Detect which cell encompasses the target text, then output its [x, y] center coordinate. 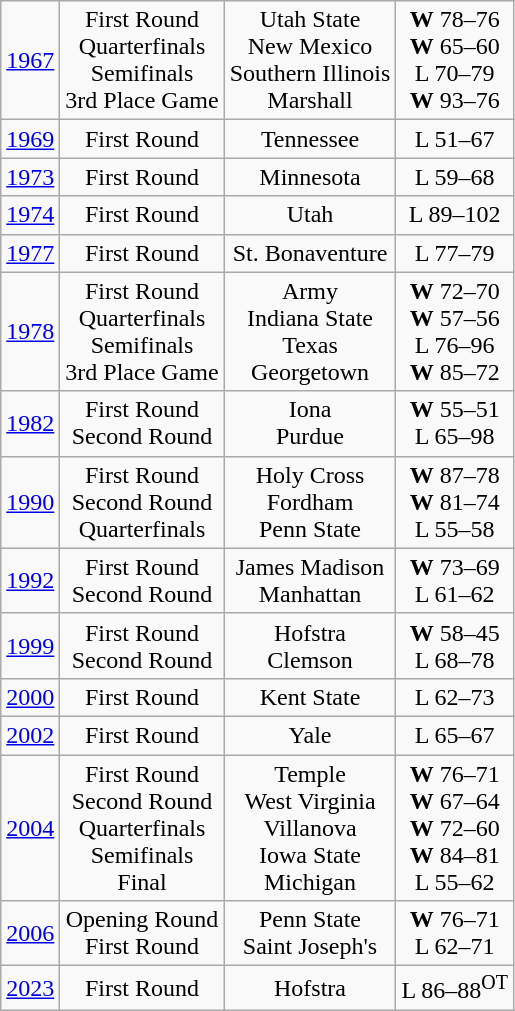
Kent State [310, 697]
Yale [310, 735]
L 62–73 [455, 697]
1978 [30, 332]
Utah StateNew MexicoSouthern IllinoisMarshall [310, 60]
TempleWest VirginiaVillanovaIowa StateMichigan [310, 827]
First RoundSecond RoundQuarterfinalsSemifinalsFinal [142, 827]
Holy CrossFordhamPenn State [310, 502]
W 72–70W 57–56L 76–96W 85–72 [455, 332]
Minnesota [310, 177]
St. Bonaventure [310, 253]
2006 [30, 934]
2023 [30, 988]
IonaPurdue [310, 424]
1974 [30, 215]
1969 [30, 139]
First RoundSecond RoundQuarterfinals [142, 502]
1967 [30, 60]
1999 [30, 646]
W 76–71L 62–71 [455, 934]
L 77–79 [455, 253]
1982 [30, 424]
James MadisonManhattan [310, 580]
W 73–69L 61–62 [455, 580]
Opening RoundFirst Round [142, 934]
Tennessee [310, 139]
HofstraClemson [310, 646]
L 89–102 [455, 215]
ArmyIndiana StateTexasGeorgetown [310, 332]
L 59–68 [455, 177]
W 87–78W 81–74L 55–58 [455, 502]
L 86–88OT [455, 988]
1973 [30, 177]
W 55–51L 65–98 [455, 424]
1990 [30, 502]
W 58–45L 68–78 [455, 646]
1977 [30, 253]
2004 [30, 827]
2000 [30, 697]
Hofstra [310, 988]
L 65–67 [455, 735]
Penn StateSaint Joseph's [310, 934]
L 51–67 [455, 139]
1992 [30, 580]
2002 [30, 735]
Utah [310, 215]
W 76–71W 67–64W 72–60W 84–81L 55–62 [455, 827]
W 78–76W 65–60L 70–79W 93–76 [455, 60]
